From the cell containing the given text, extract its center point as (x, y) coordinate. 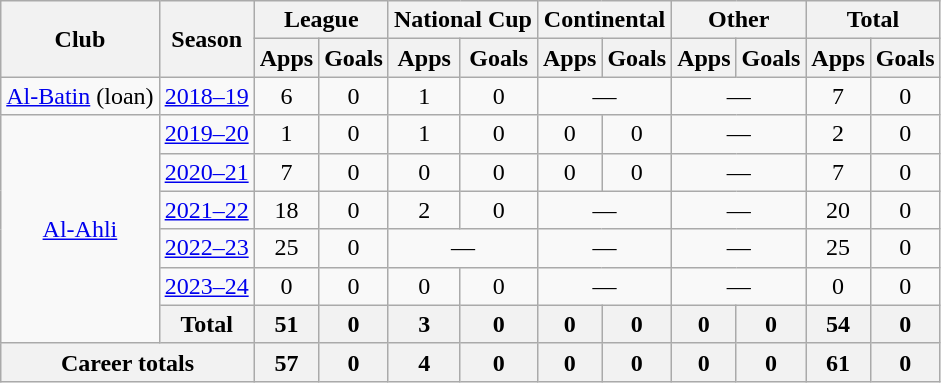
2020–21 (206, 172)
Season (206, 39)
2023–24 (206, 286)
National Cup (462, 20)
2022–23 (206, 248)
57 (286, 362)
Al-Batin (loan) (80, 96)
2018–19 (206, 96)
Club (80, 39)
Al-Ahli (80, 229)
20 (838, 210)
4 (424, 362)
Other (739, 20)
6 (286, 96)
54 (838, 324)
Continental (604, 20)
League (321, 20)
51 (286, 324)
61 (838, 362)
2021–22 (206, 210)
3 (424, 324)
Career totals (128, 362)
18 (286, 210)
2019–20 (206, 134)
